Determine the [x, y] coordinate at the center of the cell enclosing the given text.  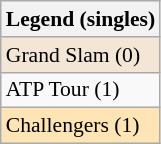
ATP Tour (1) [80, 90]
Challengers (1) [80, 126]
Grand Slam (0) [80, 55]
Legend (singles) [80, 19]
